Return [x, y] of the center of cell containing provided text 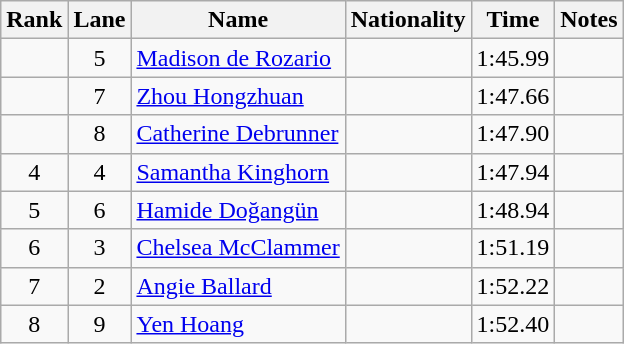
2 [100, 286]
Samantha Kinghorn [238, 172]
Zhou Hongzhuan [238, 96]
1:47.94 [513, 172]
Catherine Debrunner [238, 134]
1:52.22 [513, 286]
Rank [34, 20]
1:47.66 [513, 96]
Lane [100, 20]
Nationality [408, 20]
1:51.19 [513, 248]
Angie Ballard [238, 286]
Madison de Rozario [238, 58]
1:47.90 [513, 134]
Yen Hoang [238, 324]
Time [513, 20]
Name [238, 20]
Hamide Doğangün [238, 210]
9 [100, 324]
1:52.40 [513, 324]
1:48.94 [513, 210]
Notes [589, 20]
3 [100, 248]
Chelsea McClammer [238, 248]
1:45.99 [513, 58]
